Extract the (x, y) coordinate from the center of the cell holding the provided text.  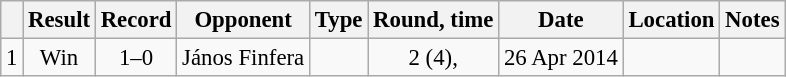
Result (60, 20)
2 (4), (434, 58)
Location (672, 20)
1–0 (136, 58)
Notes (752, 20)
26 Apr 2014 (561, 58)
Type (338, 20)
Win (60, 58)
Round, time (434, 20)
1 (12, 58)
Opponent (244, 20)
Date (561, 20)
Record (136, 20)
János Finfera (244, 58)
